Determine the (x, y) coordinate at the center of the cell enclosing the given text.  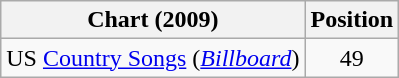
49 (352, 58)
US Country Songs (Billboard) (153, 58)
Position (352, 20)
Chart (2009) (153, 20)
